For the text-containing cell, return its midpoint in (x, y) coordinate format. 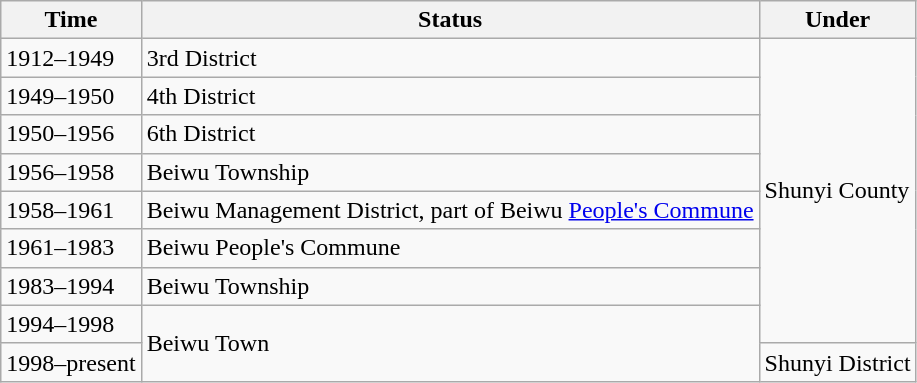
Beiwu Town (450, 343)
1956–1958 (71, 172)
3rd District (450, 58)
1994–1998 (71, 324)
1912–1949 (71, 58)
Status (450, 20)
Beiwu People's Commune (450, 248)
1950–1956 (71, 134)
1961–1983 (71, 248)
6th District (450, 134)
Under (838, 20)
Shunyi District (838, 362)
1983–1994 (71, 286)
Beiwu Management District, part of Beiwu People's Commune (450, 210)
Time (71, 20)
1958–1961 (71, 210)
1998–present (71, 362)
4th District (450, 96)
1949–1950 (71, 96)
Shunyi County (838, 191)
